For the text-containing cell, return its midpoint in (X, Y) coordinate format. 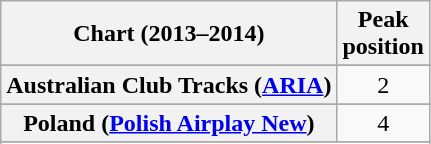
2 (383, 85)
Poland (Polish Airplay New) (169, 123)
Australian Club Tracks (ARIA) (169, 85)
4 (383, 123)
Peakposition (383, 34)
Chart (2013–2014) (169, 34)
